Scan for the cell matching the given text and deliver its [x, y] coordinate at center. 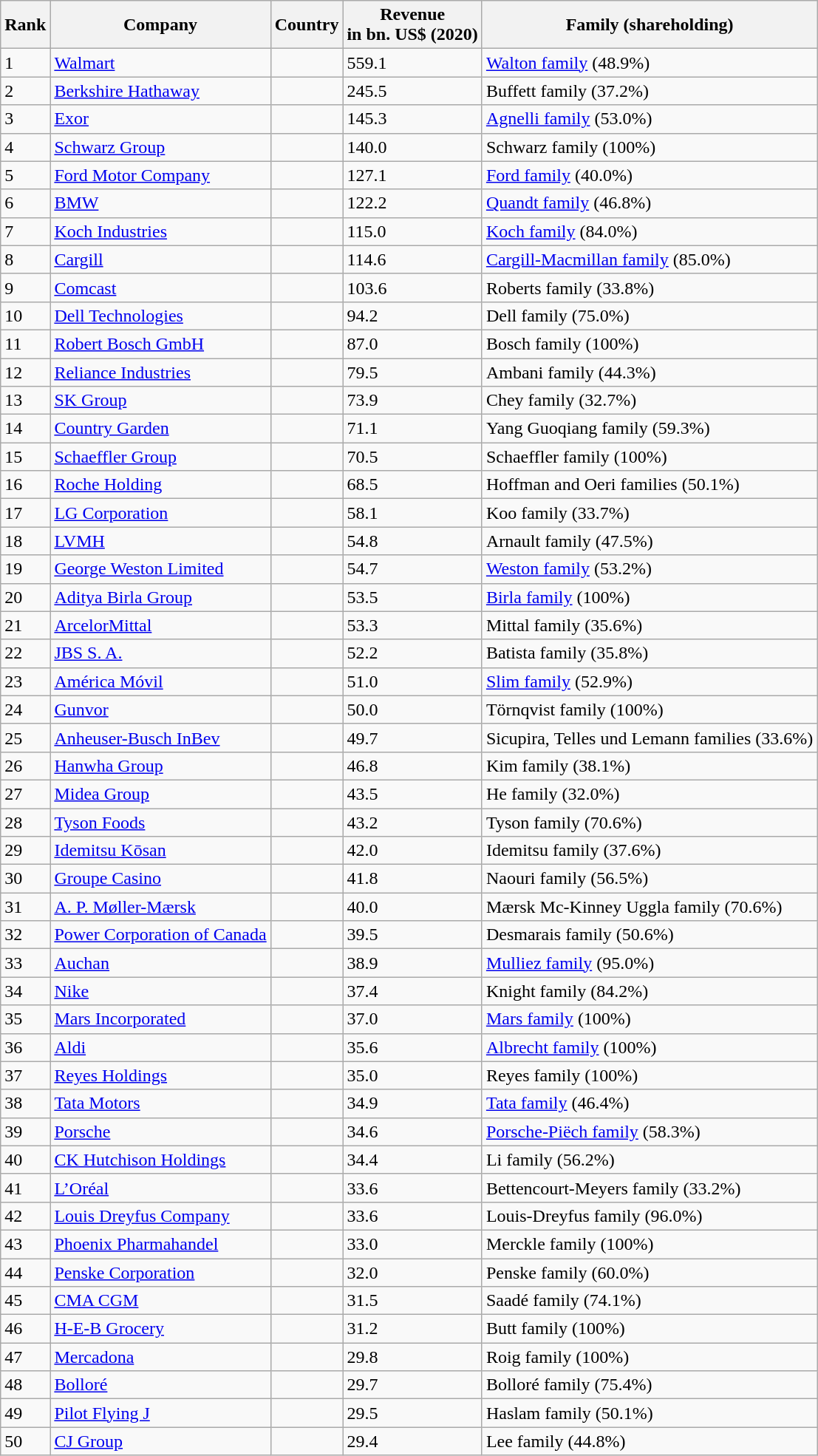
Weston family (53.2%) [649, 569]
Ford family (40.0%) [649, 175]
50 [25, 1441]
Buffett family (37.2%) [649, 91]
Reyes Holdings [160, 1075]
Mittal family (35.6%) [649, 625]
34 [25, 991]
Idemitsu family (37.6%) [649, 851]
L’Oréal [160, 1188]
11 [25, 344]
Tata family (46.4%) [649, 1103]
Schwarz family (100%) [649, 147]
BMW [160, 203]
38 [25, 1103]
68.5 [412, 485]
Louis Dreyfus Company [160, 1216]
Roche Holding [160, 485]
37 [25, 1075]
Batista family (35.8%) [649, 653]
Mercadona [160, 1357]
Aditya Birla Group [160, 597]
43 [25, 1244]
122.2 [412, 203]
23 [25, 681]
Agnelli family (53.0%) [649, 119]
LG Corporation [160, 513]
Country Garden [160, 429]
87.0 [412, 344]
70.5 [412, 457]
He family (32.0%) [649, 794]
JBS S. A. [160, 653]
50.0 [412, 710]
35 [25, 1019]
Quandt family (46.8%) [649, 203]
Groupe Casino [160, 879]
15 [25, 457]
58.1 [412, 513]
41.8 [412, 879]
Ambani family (44.3%) [649, 372]
Hanwha Group [160, 766]
7 [25, 231]
14 [25, 429]
Slim family (52.9%) [649, 681]
Knight family (84.2%) [649, 991]
42.0 [412, 851]
Schwarz Group [160, 147]
Exor [160, 119]
Koch Industries [160, 231]
46.8 [412, 766]
40 [25, 1160]
24 [25, 710]
Kim family (38.1%) [649, 766]
Louis-Dreyfus family (96.0%) [649, 1216]
13 [25, 401]
19 [25, 569]
Nike [160, 991]
Power Corporation of Canada [160, 935]
29.4 [412, 1441]
27 [25, 794]
Desmarais family (50.6%) [649, 935]
Robert Bosch GmbH [160, 344]
54.8 [412, 541]
Chey family (32.7%) [649, 401]
CK Hutchison Holdings [160, 1160]
Anheuser-Busch InBev [160, 738]
20 [25, 597]
4 [25, 147]
8 [25, 259]
245.5 [412, 91]
21 [25, 625]
71.1 [412, 429]
35.6 [412, 1047]
Idemitsu Kōsan [160, 851]
30 [25, 879]
Tata Motors [160, 1103]
127.1 [412, 175]
46 [25, 1329]
1 [25, 63]
35.0 [412, 1075]
Koch family (84.0%) [649, 231]
Auchan [160, 963]
49.7 [412, 738]
44 [25, 1272]
34.9 [412, 1103]
Penske Corporation [160, 1272]
Gunvor [160, 710]
Pilot Flying J [160, 1413]
Naouri family (56.5%) [649, 879]
H-E-B Grocery [160, 1329]
79.5 [412, 372]
Schaeffler family (100%) [649, 457]
42 [25, 1216]
559.1 [412, 63]
Mars family (100%) [649, 1019]
47 [25, 1357]
37.0 [412, 1019]
Midea Group [160, 794]
Schaeffler Group [160, 457]
40.0 [412, 907]
Roberts family (33.8%) [649, 288]
Mærsk Mc-Kinney Uggla family (70.6%) [649, 907]
6 [25, 203]
37.4 [412, 991]
Bolloré [160, 1385]
ArcelorMittal [160, 625]
28 [25, 823]
45 [25, 1301]
Rank [25, 25]
Country [307, 25]
29.7 [412, 1385]
31 [25, 907]
3 [25, 119]
38.9 [412, 963]
17 [25, 513]
Albrecht family (100%) [649, 1047]
49 [25, 1413]
39.5 [412, 935]
12 [25, 372]
Porsche-Piëch family (58.3%) [649, 1132]
Porsche [160, 1132]
Arnault family (47.5%) [649, 541]
Cargill-Macmillan family (85.0%) [649, 259]
Koo family (33.7%) [649, 513]
Walmart [160, 63]
CMA CGM [160, 1301]
114.6 [412, 259]
Dell Technologies [160, 316]
140.0 [412, 147]
43.5 [412, 794]
Lee family (44.8%) [649, 1441]
Törnqvist family (100%) [649, 710]
33.0 [412, 1244]
Reyes family (100%) [649, 1075]
94.2 [412, 316]
Berkshire Hathaway [160, 91]
Merckle family (100%) [649, 1244]
Ford Motor Company [160, 175]
Tyson family (70.6%) [649, 823]
Cargill [160, 259]
41 [25, 1188]
53.5 [412, 597]
10 [25, 316]
Phoenix Pharmahandel [160, 1244]
Haslam family (50.1%) [649, 1413]
Company [160, 25]
53.3 [412, 625]
33 [25, 963]
Tyson Foods [160, 823]
Walton family (48.9%) [649, 63]
2 [25, 91]
48 [25, 1385]
29.5 [412, 1413]
34.6 [412, 1132]
George Weston Limited [160, 569]
26 [25, 766]
América Móvil [160, 681]
16 [25, 485]
Mulliez family (95.0%) [649, 963]
Bettencourt-Meyers family (33.2%) [649, 1188]
Comcast [160, 288]
Penske family (60.0%) [649, 1272]
SK Group [160, 401]
Family (shareholding) [649, 25]
5 [25, 175]
Reliance Industries [160, 372]
A. P. Møller-Mærsk [160, 907]
31.5 [412, 1301]
Dell family (75.0%) [649, 316]
31.2 [412, 1329]
36 [25, 1047]
Aldi [160, 1047]
25 [25, 738]
39 [25, 1132]
18 [25, 541]
54.7 [412, 569]
Li family (56.2%) [649, 1160]
73.9 [412, 401]
Bosch family (100%) [649, 344]
29.8 [412, 1357]
22 [25, 653]
CJ Group [160, 1441]
Yang Guoqiang family (59.3%) [649, 429]
Revenuein bn. US$ (2020) [412, 25]
115.0 [412, 231]
29 [25, 851]
145.3 [412, 119]
Saadé family (74.1%) [649, 1301]
Hoffman and Oeri families (50.1%) [649, 485]
Sicupira, Telles und Lemann families (33.6%) [649, 738]
43.2 [412, 823]
Butt family (100%) [649, 1329]
Mars Incorporated [160, 1019]
32.0 [412, 1272]
52.2 [412, 653]
103.6 [412, 288]
Birla family (100%) [649, 597]
9 [25, 288]
LVMH [160, 541]
32 [25, 935]
Roig family (100%) [649, 1357]
34.4 [412, 1160]
Bolloré family (75.4%) [649, 1385]
51.0 [412, 681]
